Extract the [X, Y] coordinate from the center of the cell holding the provided text.  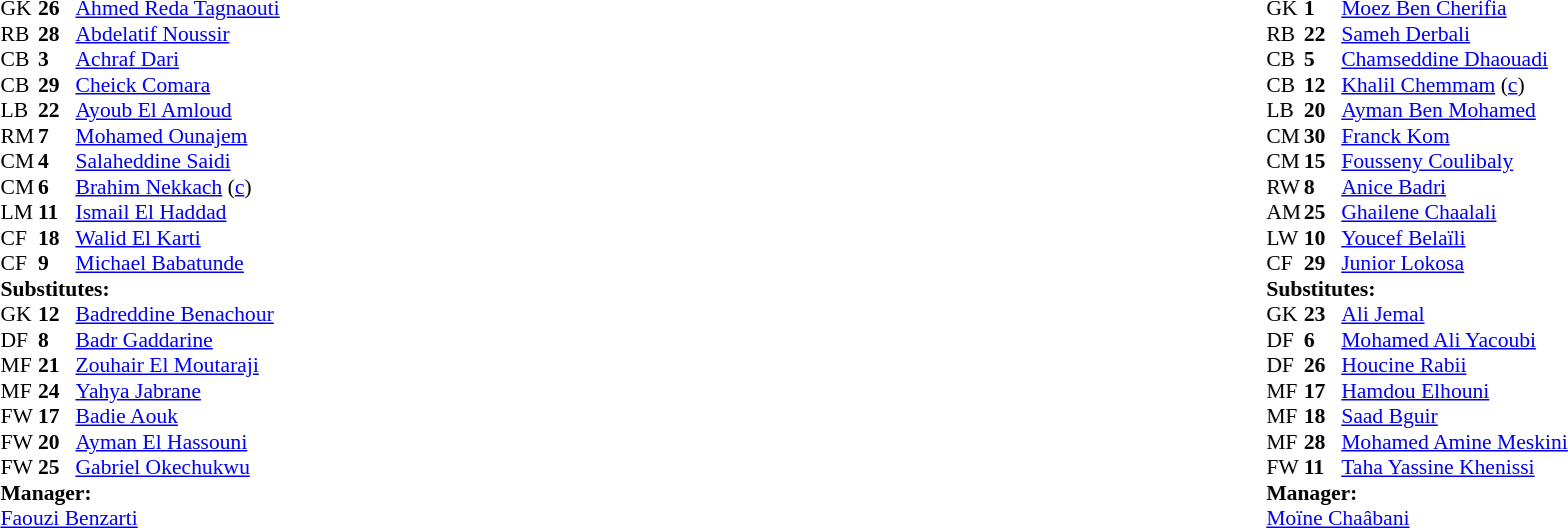
10 [1323, 238]
LW [1285, 238]
Ismail El Haddad [178, 213]
7 [57, 136]
Gabriel Okechukwu [178, 467]
9 [57, 263]
21 [57, 365]
Saad Bguir [1455, 417]
Badreddine Benachour [178, 315]
RM [19, 136]
Ali Jemal [1455, 315]
Brahim Nekkach (c) [178, 187]
Michael Babatunde [178, 263]
Salaheddine Saidi [178, 161]
Youcef Belaïli [1455, 238]
Ghailene Chaalali [1455, 213]
Walid El Karti [178, 238]
LM [19, 213]
Mohamed Amine Meskini [1455, 442]
15 [1323, 161]
Chamseddine Dhaouadi [1455, 59]
Zouhair El Moutaraji [178, 365]
Cheick Comara [178, 85]
RW [1285, 187]
Abdelatif Noussir [178, 34]
Badie Aouk [178, 417]
Anice Badri [1455, 187]
Sameh Derbali [1455, 34]
Ayman El Hassouni [178, 442]
4 [57, 161]
Khalil Chemmam (c) [1455, 85]
30 [1323, 136]
Franck Kom [1455, 136]
Junior Lokosa [1455, 263]
AM [1285, 213]
Badr Gaddarine [178, 340]
26 [1323, 365]
3 [57, 59]
Houcine Rabii [1455, 365]
Hamdou Elhouni [1455, 391]
24 [57, 391]
Achraf Dari [178, 59]
5 [1323, 59]
Mohamed Ali Yacoubi [1455, 340]
Ayman Ben Mohamed [1455, 111]
Yahya Jabrane [178, 391]
Fousseny Coulibaly [1455, 161]
Ayoub El Amloud [178, 111]
Taha Yassine Khenissi [1455, 467]
Mohamed Ounajem [178, 136]
23 [1323, 315]
